From the cell containing the given text, extract its center point as (X, Y) coordinate. 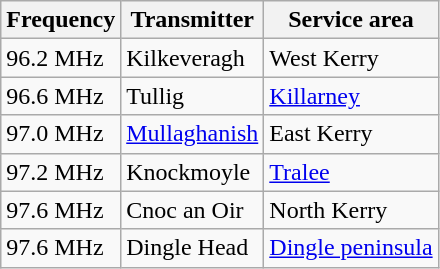
Dingle Head (192, 248)
West Kerry (351, 58)
East Kerry (351, 134)
96.6 MHz (61, 96)
Killarney (351, 96)
Tralee (351, 172)
97.0 MHz (61, 134)
Service area (351, 20)
Knockmoyle (192, 172)
Kilkeveragh (192, 58)
96.2 MHz (61, 58)
Dingle peninsula (351, 248)
Mullaghanish (192, 134)
Tullig (192, 96)
Frequency (61, 20)
97.2 MHz (61, 172)
Transmitter (192, 20)
Cnoc an Oir (192, 210)
North Kerry (351, 210)
